Determine the [X, Y] coordinate at the center of the cell enclosing the given text.  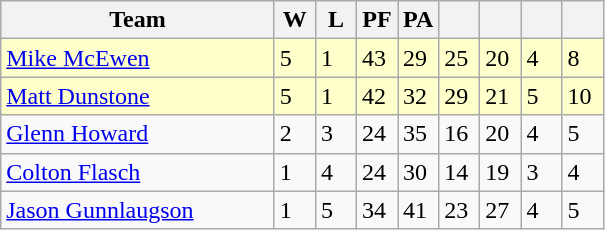
Glenn Howard [138, 134]
25 [460, 58]
41 [418, 210]
2 [294, 134]
PF [376, 20]
Jason Gunnlaugson [138, 210]
21 [500, 96]
8 [582, 58]
PA [418, 20]
42 [376, 96]
Mike McEwen [138, 58]
34 [376, 210]
W [294, 20]
16 [460, 134]
Colton Flasch [138, 172]
27 [500, 210]
43 [376, 58]
23 [460, 210]
32 [418, 96]
10 [582, 96]
Team [138, 20]
30 [418, 172]
19 [500, 172]
Matt Dunstone [138, 96]
14 [460, 172]
35 [418, 134]
L [336, 20]
